Pinpoint the cell where the given text exists, returning its [x, y] midpoint coordinate. 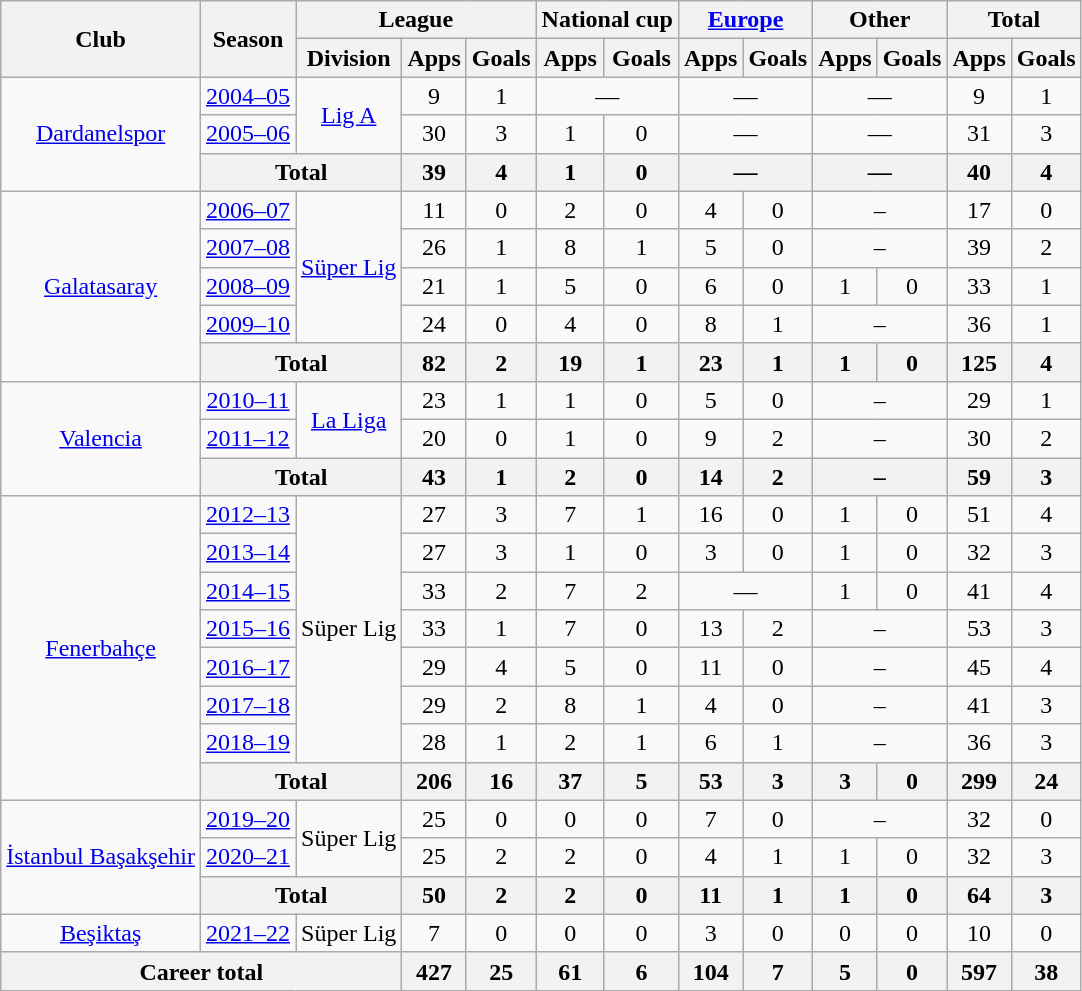
Valencia [101, 438]
2020–21 [248, 857]
Season [248, 39]
37 [570, 781]
61 [570, 971]
2019–20 [248, 819]
2011–12 [248, 438]
427 [434, 971]
82 [434, 362]
59 [979, 477]
National cup [607, 20]
Beşiktaş [101, 933]
50 [434, 895]
İstanbul Başakşehir [101, 857]
2007–08 [248, 248]
2009–10 [248, 324]
Europe [745, 20]
45 [979, 667]
2016–17 [248, 667]
La Liga [349, 419]
14 [710, 477]
2018–19 [248, 743]
2006–07 [248, 210]
Lig A [349, 115]
2017–18 [248, 705]
2014–15 [248, 591]
10 [979, 933]
2004–05 [248, 96]
Galatasaray [101, 286]
104 [710, 971]
51 [979, 515]
21 [434, 286]
Division [349, 58]
125 [979, 362]
206 [434, 781]
2012–13 [248, 515]
League [416, 20]
43 [434, 477]
2015–16 [248, 629]
299 [979, 781]
2008–09 [248, 286]
2021–22 [248, 933]
13 [710, 629]
Other [880, 20]
Career total [202, 971]
2005–06 [248, 134]
17 [979, 210]
20 [434, 438]
Dardanelspor [101, 134]
19 [570, 362]
28 [434, 743]
Club [101, 39]
Fenerbahçe [101, 648]
40 [979, 172]
64 [979, 895]
31 [979, 134]
597 [979, 971]
26 [434, 248]
2013–14 [248, 553]
2010–11 [248, 400]
38 [1046, 971]
